Provide the (x, y) coordinate of the cell's center where the given text is located.  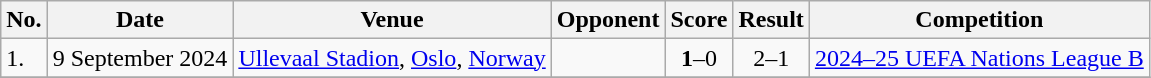
Ullevaal Stadion, Oslo, Norway (392, 58)
1–0 (699, 58)
1. (24, 58)
2024–25 UEFA Nations League B (979, 58)
No. (24, 20)
Opponent (608, 20)
2–1 (771, 58)
9 September 2024 (140, 58)
Score (699, 20)
Result (771, 20)
Venue (392, 20)
Date (140, 20)
Competition (979, 20)
